Scan for the cell matching the given text and deliver its (X, Y) coordinate at center. 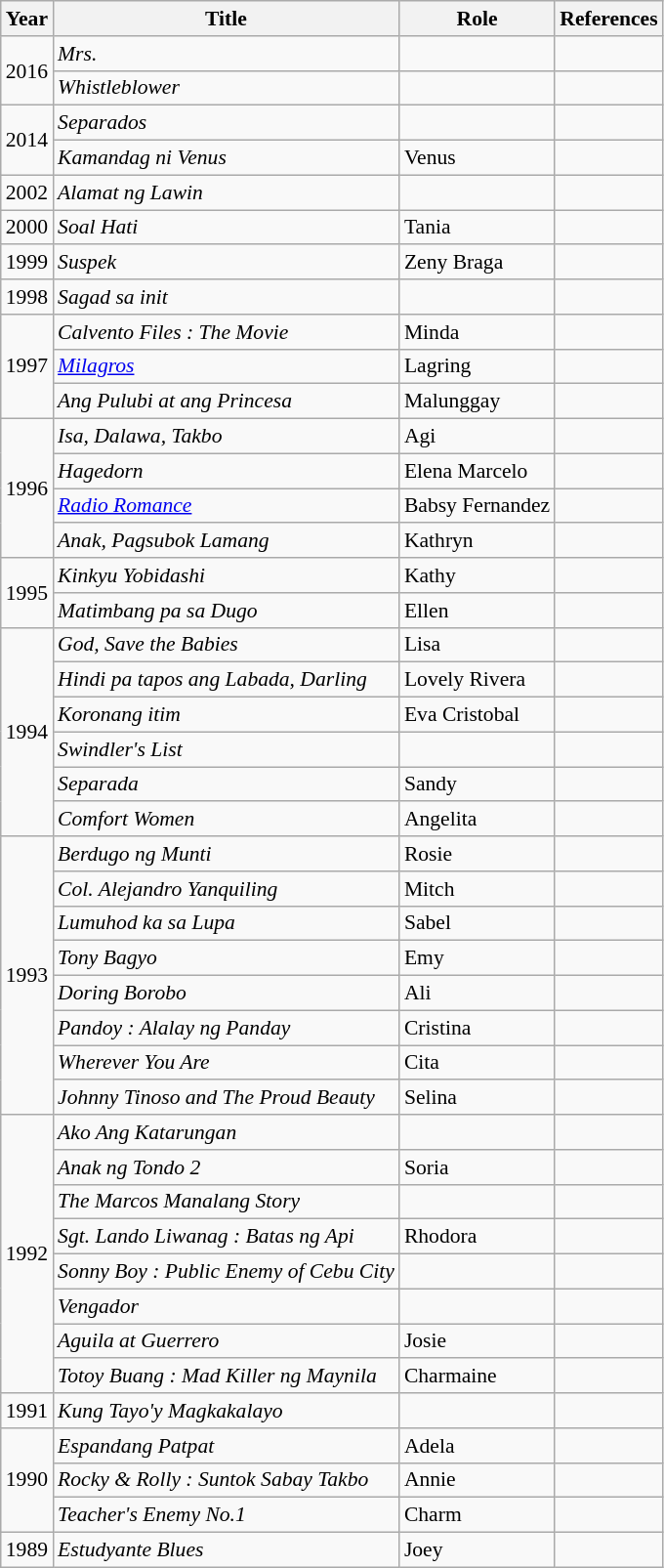
Separada (227, 784)
Annie (477, 1480)
Title (227, 19)
Koronang itim (227, 715)
Berdugo ng Munti (227, 854)
Pandoy : Alalay ng Panday (227, 1028)
Comfort Women (227, 820)
Aguila at Guerrero (227, 1341)
Zeny Braga (477, 263)
Separados (227, 123)
Role (477, 19)
Wherever You Are (227, 1063)
Charm (477, 1515)
Sagad sa init (227, 297)
Anak, Pagsubok Lamang (227, 541)
Lumuhod ka sa Lupa (227, 923)
1997 (27, 367)
Whistleblower (227, 88)
Sandy (477, 784)
Calvento Files : The Movie (227, 332)
Vengador (227, 1306)
Angelita (477, 820)
1993 (27, 975)
Mrs. (227, 54)
Lagring (477, 366)
Ang Pulubi at ang Princesa (227, 402)
Sgt. Lando Liwanag : Batas ng Api (227, 1237)
2002 (27, 192)
References (608, 19)
Estudyante Blues (227, 1550)
Rosie (477, 854)
Soal Hati (227, 228)
Lisa (477, 645)
Cita (477, 1063)
Kathryn (477, 541)
Sabel (477, 923)
Kamandag ni Venus (227, 158)
Tony Bagyo (227, 958)
Mitch (477, 889)
Malunggay (477, 402)
Soria (477, 1167)
Charmaine (477, 1377)
Venus (477, 158)
Milagros (227, 366)
Johnny Tinoso and The Proud Beauty (227, 1098)
Lovely Rivera (477, 680)
Emy (477, 958)
Josie (477, 1341)
Totoy Buang : Mad Killer ng Maynila (227, 1377)
Isa, Dalawa, Takbo (227, 437)
1991 (27, 1411)
Matimbang pa sa Dugo (227, 611)
Kinkyu Yobidashi (227, 575)
Year (27, 19)
Eva Cristobal (477, 715)
Hindi pa tapos ang Labada, Darling (227, 680)
Anak ng Tondo 2 (227, 1167)
Alamat ng Lawin (227, 192)
Ako Ang Katarungan (227, 1132)
Doring Borobo (227, 994)
Suspek (227, 263)
God, Save the Babies (227, 645)
1989 (27, 1550)
Rocky & Rolly : Suntok Sabay Takbo (227, 1480)
Espandang Patpat (227, 1446)
Kung Tayo'y Magkakalayo (227, 1411)
1994 (27, 732)
Selina (477, 1098)
1996 (27, 488)
2014 (27, 141)
Radio Romance (227, 506)
Elena Marcelo (477, 471)
2016 (27, 70)
Rhodora (477, 1237)
Cristina (477, 1028)
Swindler's List (227, 749)
Teacher's Enemy No.1 (227, 1515)
Sonny Boy : Public Enemy of Cebu City (227, 1272)
1999 (27, 263)
The Marcos Manalang Story (227, 1202)
Minda (477, 332)
Adela (477, 1446)
Ellen (477, 611)
Ali (477, 994)
1990 (27, 1481)
1992 (27, 1254)
2000 (27, 228)
Agi (477, 437)
Col. Alejandro Yanquiling (227, 889)
Joey (477, 1550)
1995 (27, 592)
1998 (27, 297)
Kathy (477, 575)
Tania (477, 228)
Hagedorn (227, 471)
Babsy Fernandez (477, 506)
